Locate the cell with the specified text and output its (X, Y) center coordinate. 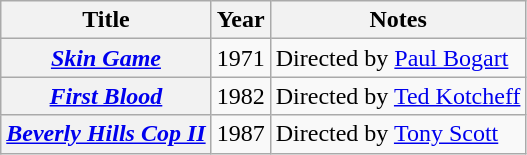
1987 (240, 134)
First Blood (106, 96)
Directed by Paul Bogart (398, 58)
Directed by Ted Kotcheff (398, 96)
1971 (240, 58)
Directed by Tony Scott (398, 134)
Year (240, 20)
Beverly Hills Cop II (106, 134)
Title (106, 20)
1982 (240, 96)
Notes (398, 20)
Skin Game (106, 58)
